Capture the cell that displays the provided text and extract its [X, Y] central coordinate. 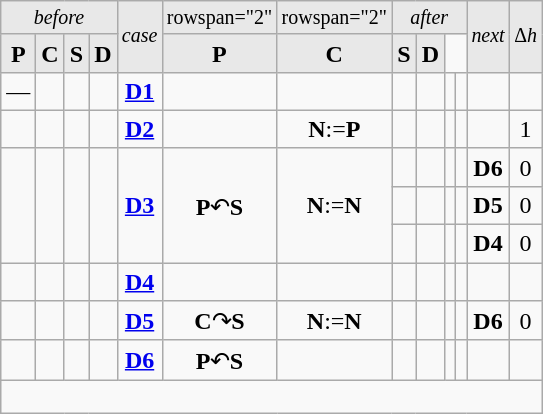
D1 [140, 91]
Δh [525, 37]
— [18, 91]
before [59, 18]
after [430, 18]
N:=P [334, 129]
1 [525, 129]
D2 [140, 129]
C↷S [220, 321]
next [488, 37]
D3 [140, 205]
case [140, 37]
